For the text-containing cell, return its midpoint in [x, y] coordinate format. 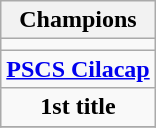
Champions [78, 20]
PSCS Cilacap [78, 69]
1st title [78, 107]
